For the text-containing cell, return its midpoint in (X, Y) coordinate format. 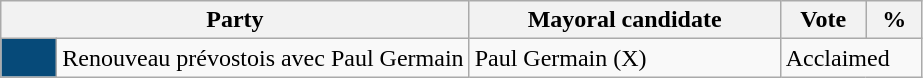
% (894, 20)
Party (235, 20)
Renouveau prévostois avec Paul Germain (263, 58)
Paul Germain (X) (624, 58)
Mayoral candidate (624, 20)
Vote (823, 20)
Acclaimed (851, 58)
